Capture the cell that displays the provided text and extract its (X, Y) central coordinate. 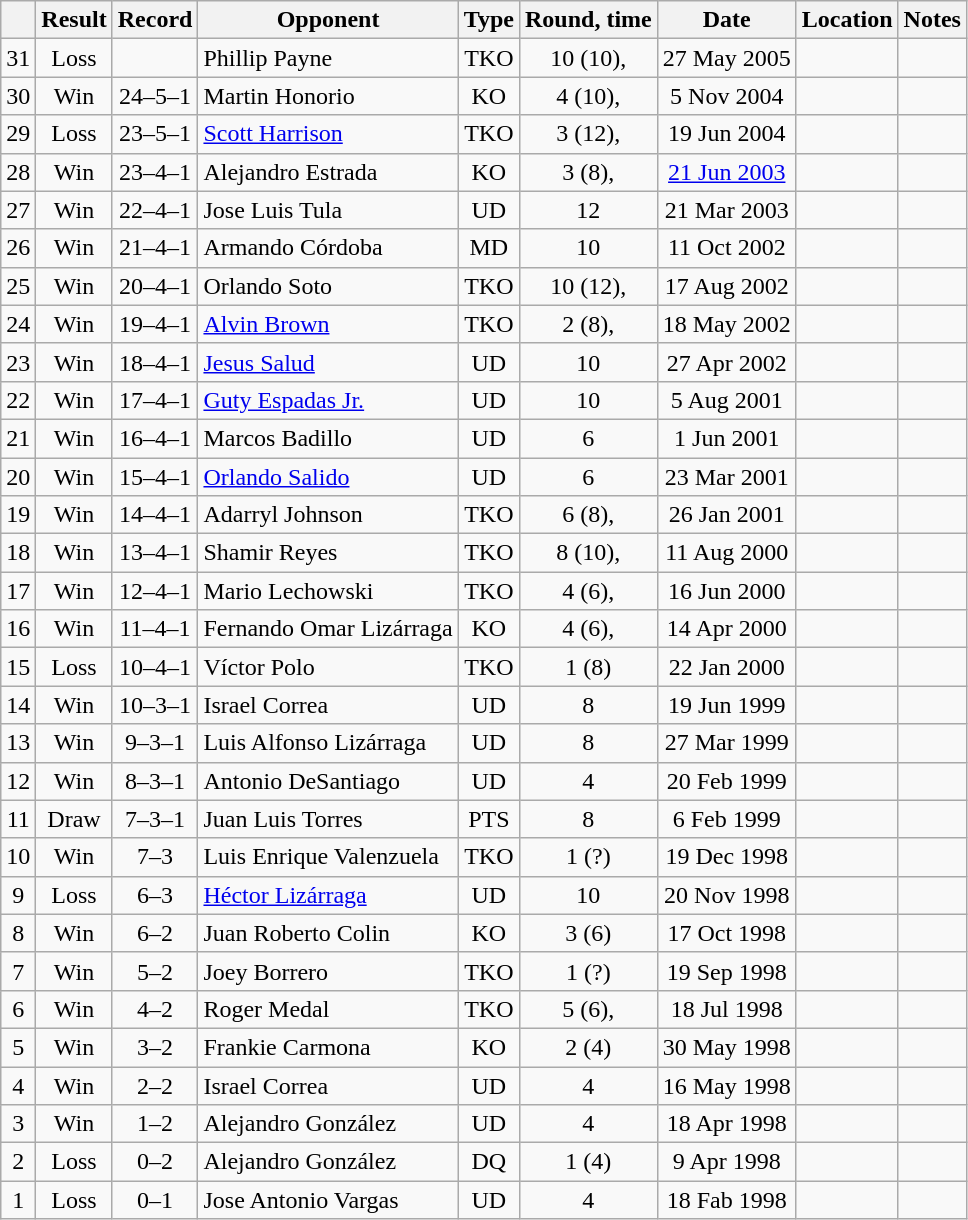
9–3–1 (155, 743)
0–1 (155, 1200)
Alejandro Estrada (328, 172)
Joey Borrero (328, 971)
5 (18, 1047)
19–4–1 (155, 324)
Mario Lechowski (328, 591)
Draw (74, 819)
24 (18, 324)
23 Mar 2001 (726, 477)
16 Jun 2000 (726, 591)
16 May 1998 (726, 1085)
6 (8), (588, 515)
21 Jun 2003 (726, 172)
19 Jun 1999 (726, 705)
17 Oct 1998 (726, 933)
11–4–1 (155, 629)
Opponent (328, 20)
Adarryl Johnson (328, 515)
1 (8) (588, 667)
20 Nov 1998 (726, 895)
Scott Harrison (328, 134)
Marcos Badillo (328, 438)
3 (8), (588, 172)
18 (18, 553)
1 (4) (588, 1162)
Notes (932, 20)
18 Apr 1998 (726, 1124)
21 Mar 2003 (726, 210)
Location (847, 20)
20–4–1 (155, 286)
4–2 (155, 1009)
Frankie Carmona (328, 1047)
Guty Espadas Jr. (328, 400)
2 (8), (588, 324)
11 Aug 2000 (726, 553)
22 (18, 400)
7–3–1 (155, 819)
0–2 (155, 1162)
15 (18, 667)
30 May 1998 (726, 1047)
3–2 (155, 1047)
6–3 (155, 895)
22 Jan 2000 (726, 667)
Round, time (588, 20)
10–4–1 (155, 667)
Shamir Reyes (328, 553)
Record (155, 20)
17 Aug 2002 (726, 286)
Phillip Payne (328, 58)
23–5–1 (155, 134)
3 (12), (588, 134)
14–4–1 (155, 515)
7–3 (155, 857)
5 Aug 2001 (726, 400)
Antonio DeSantiago (328, 781)
5 Nov 2004 (726, 96)
25 (18, 286)
22–4–1 (155, 210)
2 (18, 1162)
27 (18, 210)
27 Apr 2002 (726, 362)
27 May 2005 (726, 58)
Héctor Lizárraga (328, 895)
19 Dec 1998 (726, 857)
3 (18, 1124)
18–4–1 (155, 362)
Orlando Soto (328, 286)
1 Jun 2001 (726, 438)
12–4–1 (155, 591)
23–4–1 (155, 172)
Luis Alfonso Lizárraga (328, 743)
Alvin Brown (328, 324)
4 (10), (588, 96)
Orlando Salido (328, 477)
9 (18, 895)
Jesus Salud (328, 362)
MD (488, 248)
17 (18, 591)
9 Apr 1998 (726, 1162)
Juan Luis Torres (328, 819)
31 (18, 58)
28 (18, 172)
8 (10), (588, 553)
8–3–1 (155, 781)
Víctor Polo (328, 667)
13 (18, 743)
PTS (488, 819)
27 Mar 1999 (726, 743)
21 (18, 438)
1 (18, 1200)
14 Apr 2000 (726, 629)
Result (74, 20)
3 (6) (588, 933)
5 (6), (588, 1009)
1–2 (155, 1124)
Date (726, 20)
Armando Córdoba (328, 248)
2 (4) (588, 1047)
Roger Medal (328, 1009)
21–4–1 (155, 248)
29 (18, 134)
16–4–1 (155, 438)
Juan Roberto Colin (328, 933)
10 (12), (588, 286)
Martin Honorio (328, 96)
6–2 (155, 933)
DQ (488, 1162)
Fernando Omar Lizárraga (328, 629)
19 Sep 1998 (726, 971)
19 (18, 515)
2–2 (155, 1085)
6 Feb 1999 (726, 819)
10–3–1 (155, 705)
14 (18, 705)
26 (18, 248)
13–4–1 (155, 553)
10 (10), (588, 58)
23 (18, 362)
11 Oct 2002 (726, 248)
18 Fab 1998 (726, 1200)
11 (18, 819)
24–5–1 (155, 96)
16 (18, 629)
20 (18, 477)
Jose Luis Tula (328, 210)
15–4–1 (155, 477)
Luis Enrique Valenzuela (328, 857)
20 Feb 1999 (726, 781)
7 (18, 971)
30 (18, 96)
17–4–1 (155, 400)
Jose Antonio Vargas (328, 1200)
Type (488, 20)
18 Jul 1998 (726, 1009)
18 May 2002 (726, 324)
5–2 (155, 971)
19 Jun 2004 (726, 134)
26 Jan 2001 (726, 515)
